Search for the cell housing the specified text and yield its [x, y] center coordinate. 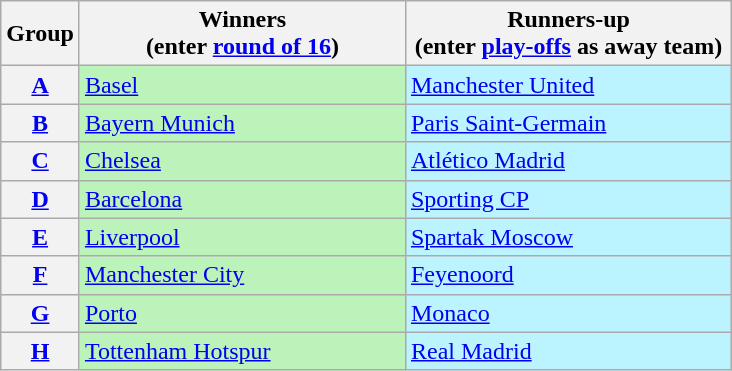
Chelsea [242, 161]
E [40, 237]
Group [40, 34]
D [40, 199]
B [40, 123]
Manchester City [242, 275]
Runners-up(enter play-offs as away team) [568, 34]
Sporting CP [568, 199]
Paris Saint-Germain [568, 123]
A [40, 85]
Manchester United [568, 85]
Real Madrid [568, 351]
Liverpool [242, 237]
Porto [242, 313]
Monaco [568, 313]
Tottenham Hotspur [242, 351]
Barcelona [242, 199]
H [40, 351]
Winners(enter round of 16) [242, 34]
Atlético Madrid [568, 161]
Bayern Munich [242, 123]
Feyenoord [568, 275]
F [40, 275]
G [40, 313]
Basel [242, 85]
C [40, 161]
Spartak Moscow [568, 237]
